Extract the [X, Y] coordinate from the center of the cell holding the provided text.  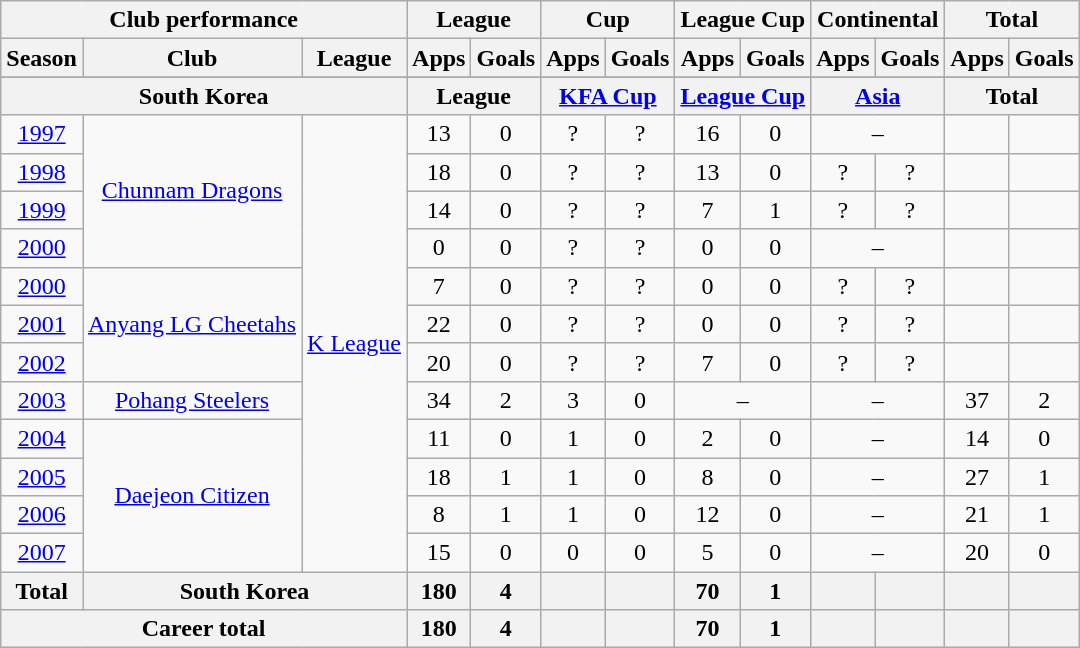
27 [977, 477]
Cup [608, 20]
1997 [42, 134]
3 [573, 400]
2006 [42, 515]
Asia [878, 96]
Continental [878, 20]
2005 [42, 477]
16 [708, 134]
21 [977, 515]
Club performance [204, 20]
15 [439, 553]
K League [354, 344]
11 [439, 438]
2001 [42, 324]
22 [439, 324]
37 [977, 400]
5 [708, 553]
Pohang Steelers [192, 400]
2004 [42, 438]
Career total [204, 629]
1998 [42, 172]
Season [42, 58]
Daejeon Citizen [192, 495]
Club [192, 58]
12 [708, 515]
Chunnam Dragons [192, 191]
Anyang LG Cheetahs [192, 324]
2007 [42, 553]
2003 [42, 400]
1999 [42, 210]
34 [439, 400]
KFA Cup [608, 96]
2002 [42, 362]
